Find where the given text appears and provide that cell's center as [x, y] coordinate. 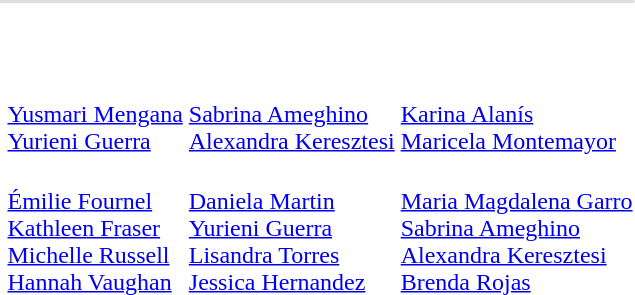
Sabrina AmeghinoAlexandra Keresztesi [292, 114]
Yusmari MenganaYurieni Guerra [95, 114]
Karina AlanísMaricela Montemayor [516, 114]
